From the cell containing the given text, extract its center point as [x, y] coordinate. 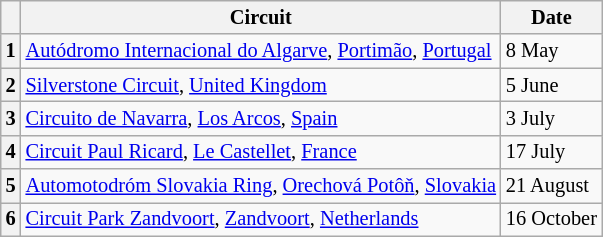
5 June [552, 85]
21 August [552, 186]
Autódromo Internacional do Algarve, Portimão, Portugal [261, 51]
2 [11, 85]
Circuit [261, 17]
4 [11, 152]
16 October [552, 219]
Silverstone Circuit, United Kingdom [261, 85]
3 July [552, 118]
Circuito de Navarra, Los Arcos, Spain [261, 118]
6 [11, 219]
1 [11, 51]
Circuit Paul Ricard, Le Castellet, France [261, 152]
Circuit Park Zandvoort, Zandvoort, Netherlands [261, 219]
Automotodróm Slovakia Ring, Orechová Potôň, Slovakia [261, 186]
3 [11, 118]
5 [11, 186]
8 May [552, 51]
Date [552, 17]
17 July [552, 152]
